Return the (X, Y) coordinate for the center point of the cell that contains the specified text.  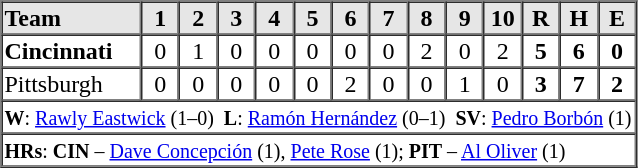
E (617, 18)
R (541, 18)
HRs: CIN – Dave Concepción (1), Pete Rose (1); PIT – Al Oliver (1) (319, 150)
W: Rawly Eastwick (1–0) L: Ramón Hernández (0–1) SV: Pedro Borbón (1) (319, 116)
H (579, 18)
Cincinnati (72, 50)
9 (465, 18)
Team (72, 18)
10 (503, 18)
8 (427, 18)
Pittsburgh (72, 84)
4 (274, 18)
